Output the (X, Y) coordinate of the center of the cell containing the given text.  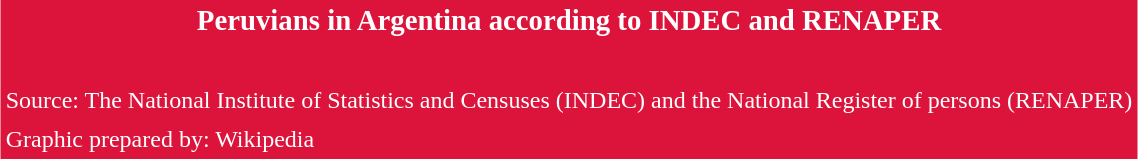
Source: The National Institute of Statistics and Censuses (INDEC) and the National Register of persons (RENAPER) (569, 99)
Peruvians in Argentina according to INDEC and RENAPER (569, 21)
Graphic prepared by: Wikipedia (569, 138)
